Extract the [X, Y] coordinate from the center of the cell holding the provided text.  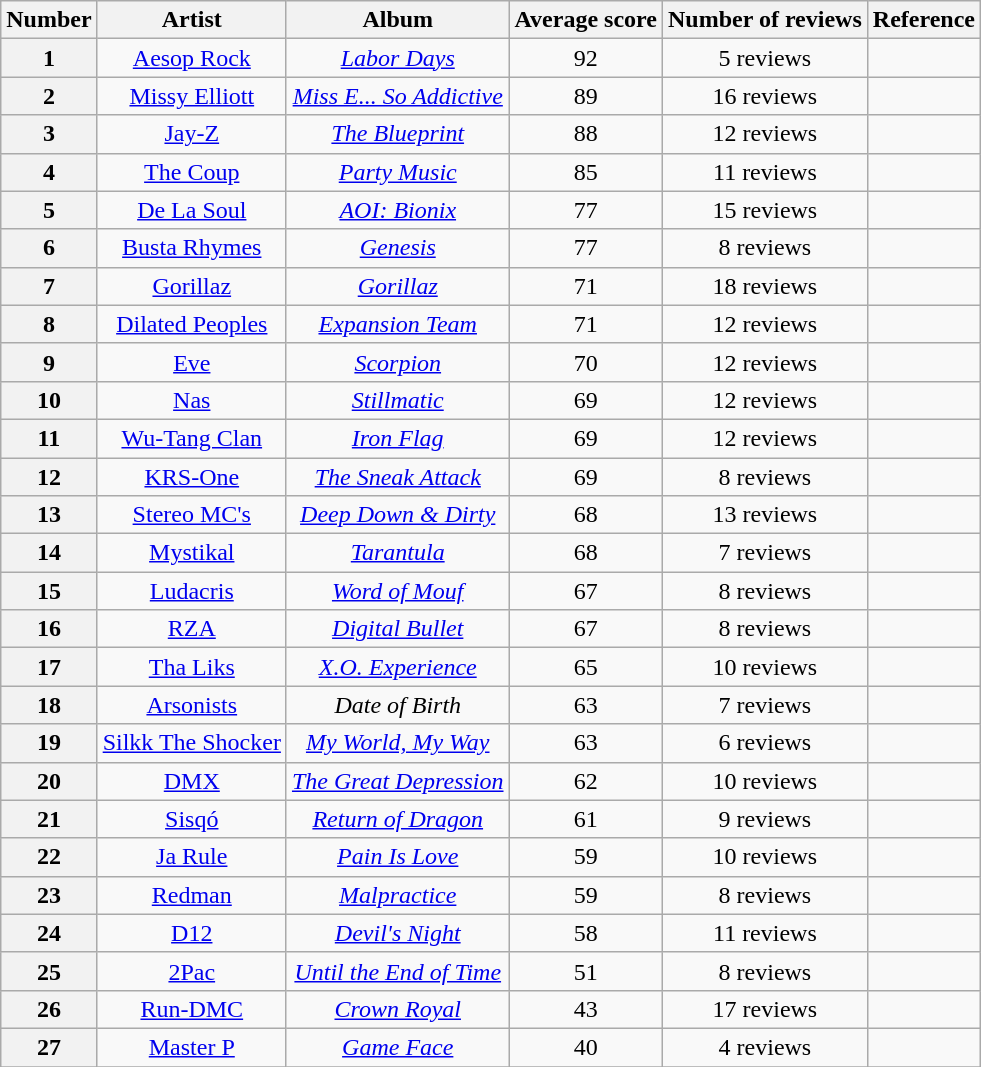
58 [586, 933]
Dilated Peoples [192, 324]
5 reviews [764, 58]
Stillmatic [398, 400]
6 [49, 248]
22 [49, 857]
65 [586, 667]
61 [586, 819]
Party Music [398, 172]
Mystikal [192, 553]
16 reviews [764, 96]
Wu-Tang Clan [192, 438]
KRS-One [192, 477]
25 [49, 971]
13 [49, 515]
18 [49, 705]
D12 [192, 933]
Eve [192, 362]
My World, My Way [398, 743]
Labor Days [398, 58]
Iron Flag [398, 438]
23 [49, 895]
12 [49, 477]
19 [49, 743]
Pain Is Love [398, 857]
The Great Depression [398, 781]
Scorpion [398, 362]
Nas [192, 400]
Miss E... So Addictive [398, 96]
40 [586, 1047]
4 reviews [764, 1047]
Aesop Rock [192, 58]
8 [49, 324]
26 [49, 1009]
Deep Down & Dirty [398, 515]
5 [49, 210]
Master P [192, 1047]
1 [49, 58]
Expansion Team [398, 324]
Sisqó [192, 819]
Until the End of Time [398, 971]
Word of Mouf [398, 591]
Devil's Night [398, 933]
De La Soul [192, 210]
Digital Bullet [398, 629]
Crown Royal [398, 1009]
Album [398, 20]
15 reviews [764, 210]
17 [49, 667]
92 [586, 58]
70 [586, 362]
Malpractice [398, 895]
10 [49, 400]
15 [49, 591]
6 reviews [764, 743]
DMX [192, 781]
51 [586, 971]
Date of Birth [398, 705]
Busta Rhymes [192, 248]
Tha Liks [192, 667]
4 [49, 172]
Average score [586, 20]
18 reviews [764, 286]
Ludacris [192, 591]
20 [49, 781]
Ja Rule [192, 857]
13 reviews [764, 515]
89 [586, 96]
Number [49, 20]
Tarantula [398, 553]
Run-DMC [192, 1009]
14 [49, 553]
Number of reviews [764, 20]
X.O. Experience [398, 667]
Redman [192, 895]
27 [49, 1047]
43 [586, 1009]
9 [49, 362]
Genesis [398, 248]
24 [49, 933]
11 [49, 438]
7 [49, 286]
Jay-Z [192, 134]
3 [49, 134]
Silkk The Shocker [192, 743]
Return of Dragon [398, 819]
Reference [924, 20]
85 [586, 172]
AOI: Bionix [398, 210]
Game Face [398, 1047]
21 [49, 819]
RZA [192, 629]
The Blueprint [398, 134]
Arsonists [192, 705]
16 [49, 629]
88 [586, 134]
Stereo MC's [192, 515]
The Coup [192, 172]
62 [586, 781]
2Pac [192, 971]
2 [49, 96]
Artist [192, 20]
Missy Elliott [192, 96]
9 reviews [764, 819]
17 reviews [764, 1009]
The Sneak Attack [398, 477]
